Extract the [X, Y] coordinate from the center of the cell holding the provided text.  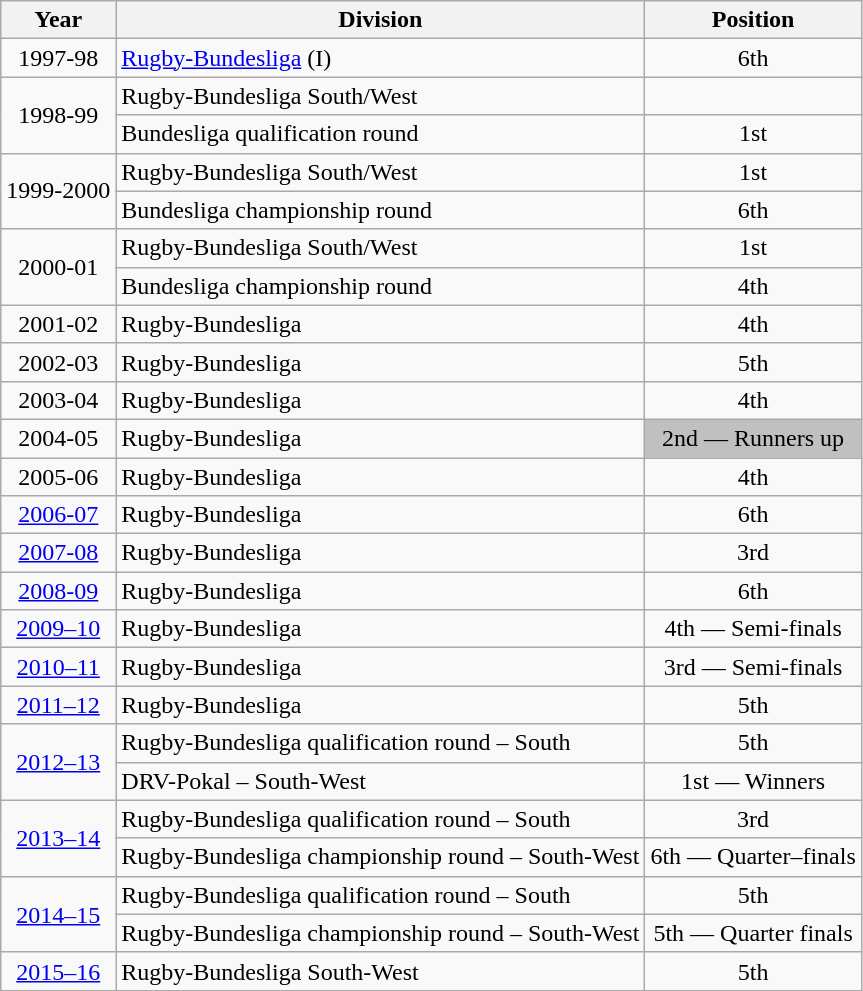
Bundesliga qualification round [380, 134]
1997-98 [58, 58]
2005-06 [58, 477]
1999-2000 [58, 191]
2015–16 [58, 971]
Year [58, 20]
2000-01 [58, 267]
6th — Quarter–finals [753, 857]
2008-09 [58, 591]
2003-04 [58, 400]
DRV-Pokal – South-West [380, 781]
1998-99 [58, 115]
Rugby-Bundesliga (I) [380, 58]
2009–10 [58, 629]
2004-05 [58, 438]
2014–15 [58, 914]
2010–11 [58, 667]
2012–13 [58, 762]
2011–12 [58, 705]
Rugby-Bundesliga South-West [380, 971]
2007-08 [58, 553]
Position [753, 20]
5th — Quarter finals [753, 933]
3rd — Semi-finals [753, 667]
2nd — Runners up [753, 438]
2001-02 [58, 324]
2002-03 [58, 362]
1st — Winners [753, 781]
2013–14 [58, 838]
2006-07 [58, 515]
Division [380, 20]
4th — Semi-finals [753, 629]
